Locate the cell with the specified text and output its [X, Y] center coordinate. 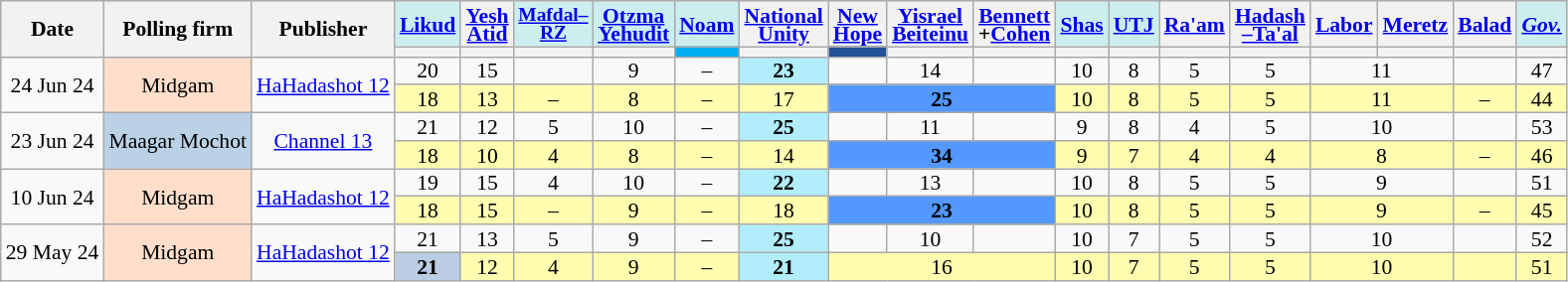
34 [943, 155]
45 [1541, 211]
Maagar Mochot [177, 141]
52 [1541, 238]
20 [428, 70]
47 [1541, 70]
UTJ [1133, 24]
NewHope [857, 24]
Gov. [1541, 24]
Mafdal–RZ [553, 24]
NationalUnity [784, 24]
Date [53, 29]
24 Jun 24 [53, 84]
OtzmaYehudit [633, 24]
Balad [1484, 24]
53 [1541, 127]
Polling firm [177, 29]
Noam [706, 24]
Publisher [323, 29]
Bennett+Cohen [1014, 24]
17 [784, 99]
46 [1541, 155]
Shas [1082, 24]
YisraelBeiteinu [931, 24]
44 [1541, 99]
19 [428, 183]
23 Jun 24 [53, 141]
10 Jun 24 [53, 197]
Labor [1344, 24]
16 [943, 266]
Ra'am [1195, 24]
Likud [428, 24]
29 May 24 [53, 252]
Hadash–Ta'al [1271, 24]
Meretz [1416, 24]
22 [784, 183]
YeshAtid [487, 24]
Channel 13 [323, 141]
